Scan for the cell matching the given text and deliver its (x, y) coordinate at center. 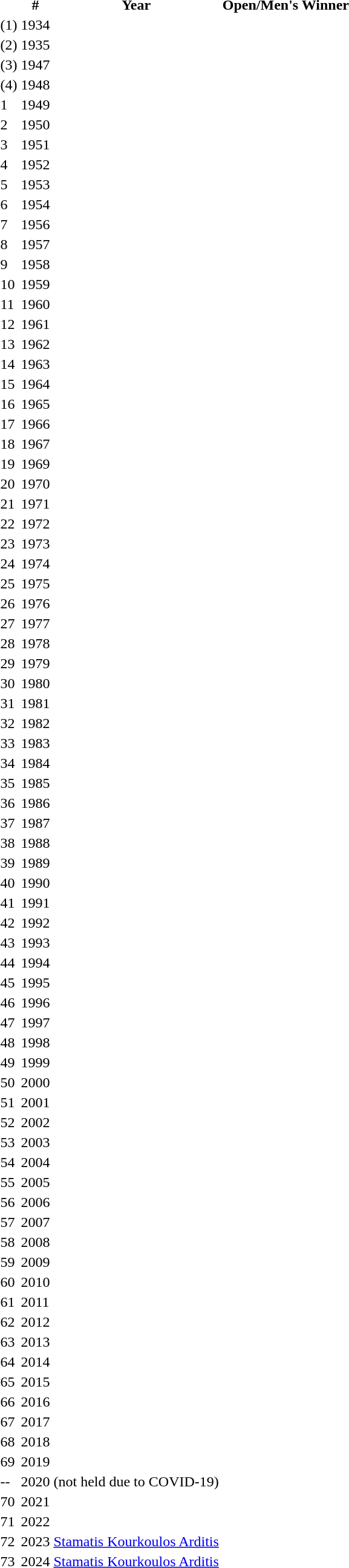
1962 (35, 344)
2000 (35, 1082)
1977 (35, 623)
1965 (35, 404)
(not held due to COVID-19) (136, 1482)
1960 (35, 304)
1971 (35, 504)
1999 (35, 1062)
2021 (35, 1501)
1947 (35, 65)
1954 (35, 204)
1934 (35, 25)
1979 (35, 663)
1967 (35, 444)
1985 (35, 783)
1981 (35, 703)
2017 (35, 1422)
2018 (35, 1442)
2016 (35, 1402)
1935 (35, 45)
1976 (35, 603)
2007 (35, 1222)
1961 (35, 324)
1974 (35, 564)
1987 (35, 823)
1949 (35, 105)
1973 (35, 544)
1978 (35, 643)
1970 (35, 484)
2014 (35, 1362)
1959 (35, 284)
1994 (35, 963)
2019 (35, 1462)
1950 (35, 125)
2012 (35, 1322)
1992 (35, 923)
2008 (35, 1242)
1956 (35, 224)
1997 (35, 1023)
1995 (35, 983)
2015 (35, 1382)
2003 (35, 1142)
1964 (35, 384)
2005 (35, 1182)
2023 (35, 1541)
1993 (35, 943)
1991 (35, 903)
2001 (35, 1102)
1980 (35, 683)
1996 (35, 1003)
1986 (35, 803)
1975 (35, 584)
1982 (35, 723)
2009 (35, 1262)
1998 (35, 1043)
2006 (35, 1202)
2013 (35, 1342)
2010 (35, 1282)
1984 (35, 763)
1958 (35, 264)
2020 (35, 1482)
1948 (35, 85)
2011 (35, 1302)
1957 (35, 244)
1983 (35, 743)
2004 (35, 1162)
1972 (35, 524)
1989 (35, 863)
1990 (35, 883)
1953 (35, 184)
2002 (35, 1122)
Stamatis Kourkoulos Arditis (136, 1541)
1966 (35, 424)
1988 (35, 843)
1952 (35, 164)
1969 (35, 464)
2022 (35, 1521)
1951 (35, 145)
1963 (35, 364)
